Capture the cell that displays the provided text and extract its (x, y) central coordinate. 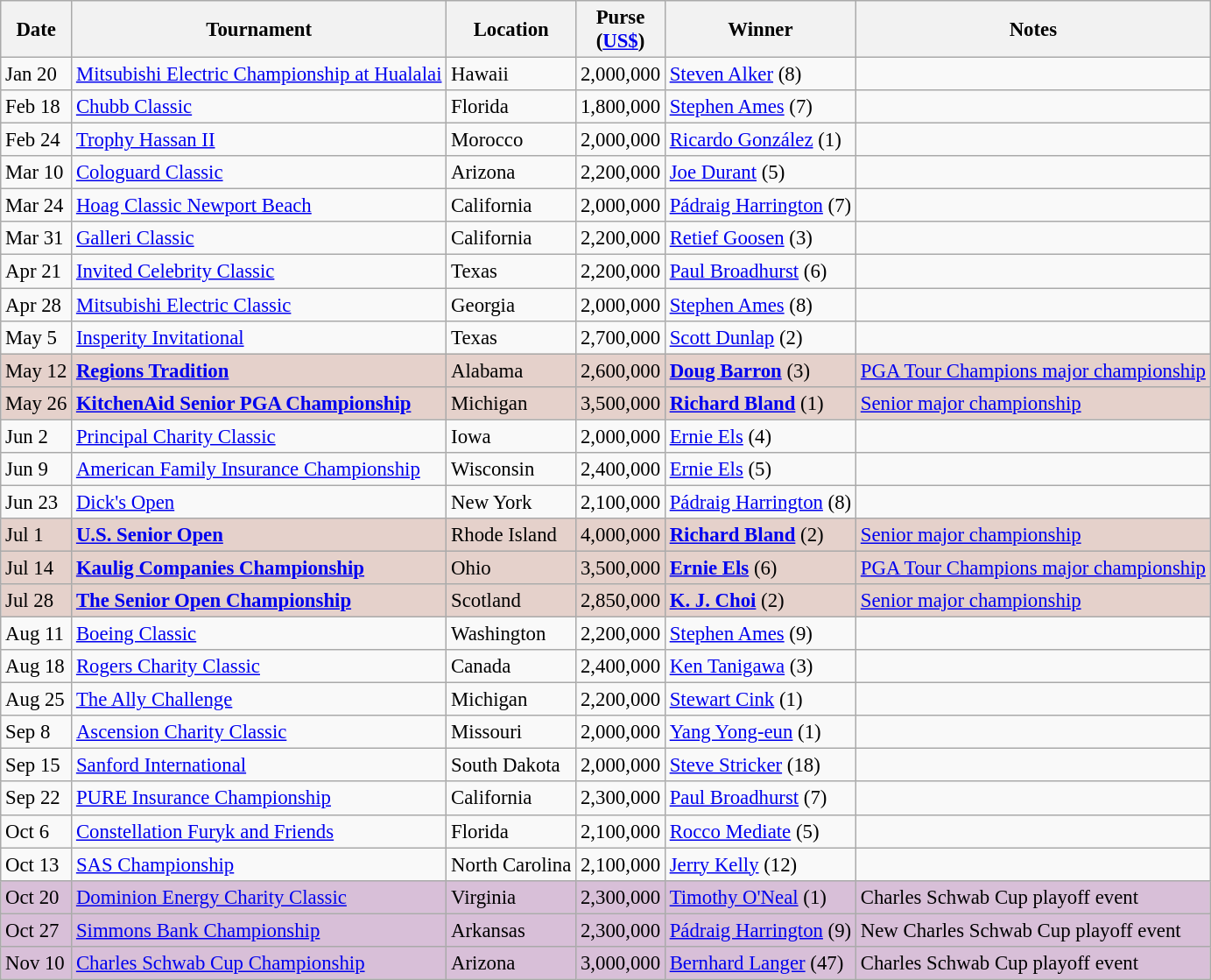
Morocco (511, 140)
PURE Insurance Championship (259, 799)
Jun 2 (37, 436)
Notes (1033, 30)
Insperity Invitational (259, 337)
Trophy Hassan II (259, 140)
Sep 8 (37, 732)
Stephen Ames (8) (760, 305)
Chubb Classic (259, 107)
Feb 18 (37, 107)
K. J. Choi (2) (760, 601)
Dick's Open (259, 502)
Mar 24 (37, 206)
Ernie Els (5) (760, 469)
Cologuard Classic (259, 173)
Jul 28 (37, 601)
Rogers Charity Classic (259, 666)
Charles Schwab Cup Championship (259, 963)
Apr 21 (37, 271)
Scott Dunlap (2) (760, 337)
Kaulig Companies Championship (259, 568)
Scotland (511, 601)
Dominion Energy Charity Classic (259, 897)
Steve Stricker (18) (760, 765)
Aug 25 (37, 700)
Mar 10 (37, 173)
Iowa (511, 436)
2,850,000 (621, 601)
Stephen Ames (7) (760, 107)
Ohio (511, 568)
Bernhard Langer (47) (760, 963)
Date (37, 30)
Feb 24 (37, 140)
Jul 14 (37, 568)
Winner (760, 30)
Steven Alker (8) (760, 74)
Jun 23 (37, 502)
May 26 (37, 403)
May 12 (37, 370)
4,000,000 (621, 535)
Pádraig Harrington (7) (760, 206)
Galleri Classic (259, 239)
American Family Insurance Championship (259, 469)
Oct 13 (37, 864)
Invited Celebrity Classic (259, 271)
U.S. Senior Open (259, 535)
Ernie Els (6) (760, 568)
Tournament (259, 30)
Ernie Els (4) (760, 436)
SAS Championship (259, 864)
Boeing Classic (259, 634)
Apr 28 (37, 305)
Pádraig Harrington (9) (760, 930)
1,800,000 (621, 107)
Richard Bland (1) (760, 403)
Stephen Ames (9) (760, 634)
North Carolina (511, 864)
Retief Goosen (3) (760, 239)
Sanford International (259, 765)
Purse(US$) (621, 30)
South Dakota (511, 765)
Arkansas (511, 930)
Nov 10 (37, 963)
May 5 (37, 337)
2,600,000 (621, 370)
Canada (511, 666)
Stewart Cink (1) (760, 700)
Jerry Kelly (12) (760, 864)
Timothy O'Neal (1) (760, 897)
The Senior Open Championship (259, 601)
Oct 6 (37, 831)
Ken Tanigawa (3) (760, 666)
Jul 1 (37, 535)
New Charles Schwab Cup playoff event (1033, 930)
Regions Tradition (259, 370)
Simmons Bank Championship (259, 930)
Mar 31 (37, 239)
Richard Bland (2) (760, 535)
Pádraig Harrington (8) (760, 502)
Jan 20 (37, 74)
Mitsubishi Electric Classic (259, 305)
Ricardo González (1) (760, 140)
Location (511, 30)
Joe Durant (5) (760, 173)
Sep 15 (37, 765)
Virginia (511, 897)
Aug 11 (37, 634)
Mitsubishi Electric Championship at Hualalai (259, 74)
Wisconsin (511, 469)
Paul Broadhurst (6) (760, 271)
Hoag Classic Newport Beach (259, 206)
Missouri (511, 732)
Constellation Furyk and Friends (259, 831)
New York (511, 502)
Ascension Charity Classic (259, 732)
Oct 20 (37, 897)
KitchenAid Senior PGA Championship (259, 403)
Rhode Island (511, 535)
Alabama (511, 370)
Jun 9 (37, 469)
3,000,000 (621, 963)
2,700,000 (621, 337)
Principal Charity Classic (259, 436)
Hawaii (511, 74)
Washington (511, 634)
Rocco Mediate (5) (760, 831)
Georgia (511, 305)
The Ally Challenge (259, 700)
Yang Yong-eun (1) (760, 732)
Paul Broadhurst (7) (760, 799)
Sep 22 (37, 799)
Oct 27 (37, 930)
Aug 18 (37, 666)
Doug Barron (3) (760, 370)
